From the cell containing the given text, extract its center point as (X, Y) coordinate. 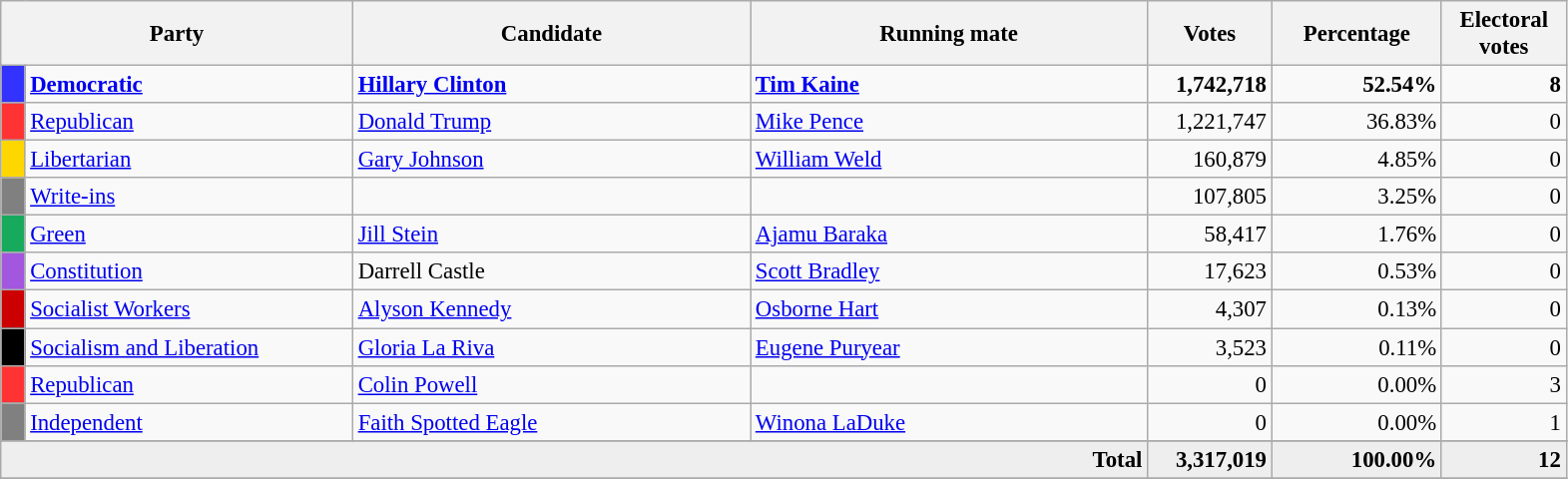
3 (1503, 384)
17,623 (1210, 272)
0.53% (1356, 272)
36.83% (1356, 122)
0.11% (1356, 347)
Constitution (189, 272)
Jill Stein (551, 235)
4,307 (1210, 309)
Hillary Clinton (551, 85)
3,317,019 (1210, 459)
Democratic (189, 85)
0.13% (1356, 309)
Faith Spotted Eagle (551, 422)
58,417 (1210, 235)
1 (1503, 422)
Donald Trump (551, 122)
107,805 (1210, 197)
Percentage (1356, 34)
160,879 (1210, 160)
Electoral votes (1503, 34)
1.76% (1356, 235)
Tim Kaine (949, 85)
4.85% (1356, 160)
Total (575, 459)
Gloria La Riva (551, 347)
Mike Pence (949, 122)
Candidate (551, 34)
Colin Powell (551, 384)
Darrell Castle (551, 272)
Winona LaDuke (949, 422)
8 (1503, 85)
Eugene Puryear (949, 347)
William Weld (949, 160)
Independent (189, 422)
3.25% (1356, 197)
Votes (1210, 34)
Osborne Hart (949, 309)
1,221,747 (1210, 122)
1,742,718 (1210, 85)
Alyson Kennedy (551, 309)
12 (1503, 459)
Party (178, 34)
Running mate (949, 34)
Libertarian (189, 160)
3,523 (1210, 347)
Scott Bradley (949, 272)
Socialist Workers (189, 309)
52.54% (1356, 85)
Write-ins (189, 197)
Socialism and Liberation (189, 347)
Gary Johnson (551, 160)
Ajamu Baraka (949, 235)
100.00% (1356, 459)
Green (189, 235)
